Search for the cell housing the specified text and yield its (X, Y) center coordinate. 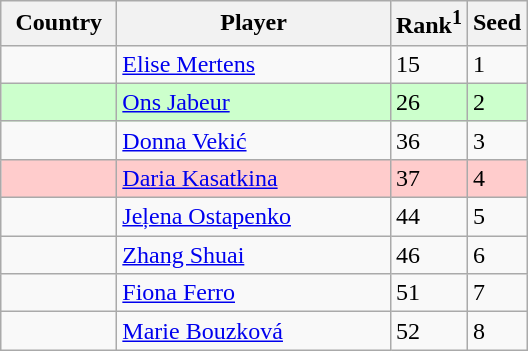
3 (496, 140)
Seed (496, 24)
Elise Mertens (254, 64)
7 (496, 293)
Player (254, 24)
Marie Bouzková (254, 331)
Country (59, 24)
44 (428, 217)
5 (496, 217)
52 (428, 331)
4 (496, 178)
37 (428, 178)
46 (428, 255)
Fiona Ferro (254, 293)
Ons Jabeur (254, 102)
6 (496, 255)
15 (428, 64)
51 (428, 293)
2 (496, 102)
Jeļena Ostapenko (254, 217)
26 (428, 102)
Rank1 (428, 24)
36 (428, 140)
8 (496, 331)
1 (496, 64)
Zhang Shuai (254, 255)
Donna Vekić (254, 140)
Daria Kasatkina (254, 178)
